Find where the given text appears and provide that cell's center as [x, y] coordinate. 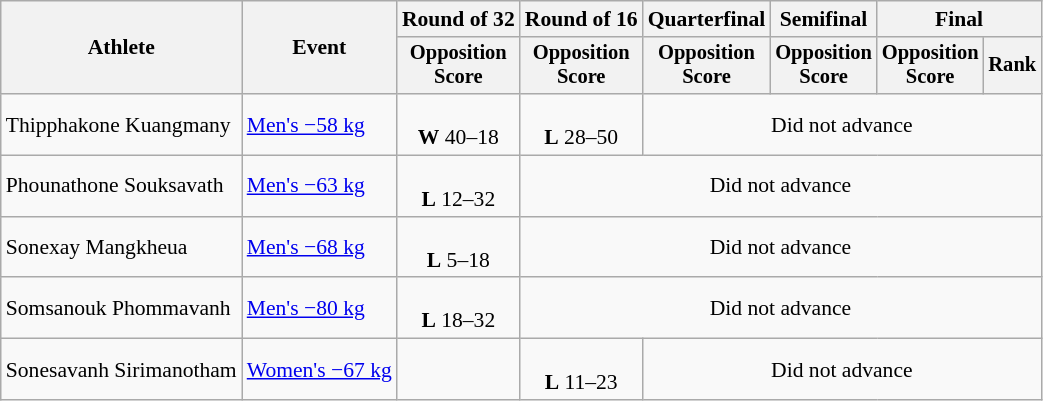
L 18–32 [458, 308]
Men's −58 kg [320, 124]
Thipphakone Kuangmany [122, 124]
Phounathone Souksavath [122, 186]
W 40–18 [458, 124]
Quarterfinal [707, 19]
Sonexay Mangkheua [122, 248]
Round of 16 [582, 19]
Men's −80 kg [320, 308]
Rank [1012, 66]
L 5–18 [458, 248]
Women's −67 kg [320, 370]
L 28–50 [582, 124]
L 12–32 [458, 186]
Men's −68 kg [320, 248]
Semifinal [824, 19]
Event [320, 48]
Final [959, 19]
Men's −63 kg [320, 186]
Somsanouk Phommavanh [122, 308]
L 11–23 [582, 370]
Round of 32 [458, 19]
Sonesavanh Sirimanotham [122, 370]
Athlete [122, 48]
